Detect which cell encompasses the target text, then output its (X, Y) center coordinate. 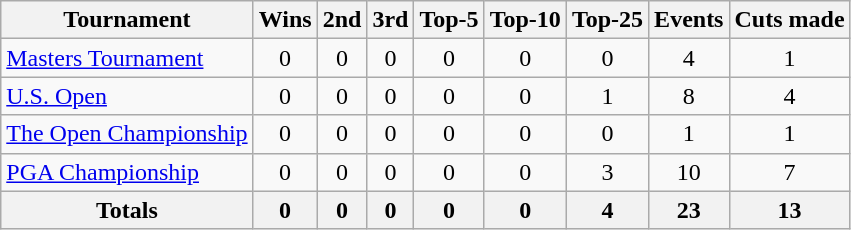
U.S. Open (127, 96)
8 (689, 96)
Events (689, 20)
7 (790, 172)
10 (689, 172)
Top-5 (449, 20)
Top-10 (525, 20)
Tournament (127, 20)
Totals (127, 210)
The Open Championship (127, 134)
Cuts made (790, 20)
Masters Tournament (127, 58)
13 (790, 210)
23 (689, 210)
3rd (390, 20)
PGA Championship (127, 172)
Top-25 (607, 20)
2nd (342, 20)
3 (607, 172)
Wins (285, 20)
